Determine the [x, y] coordinate at the center of the cell enclosing the given text.  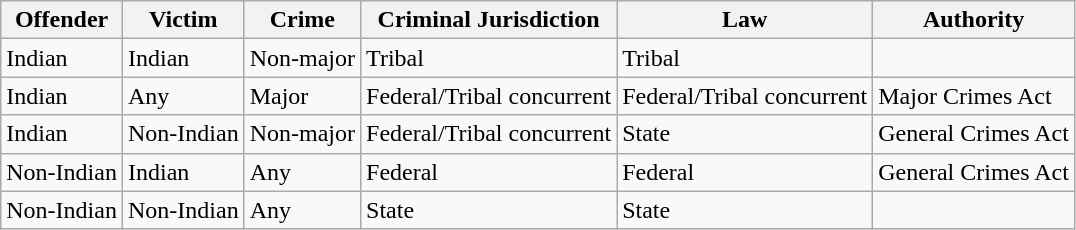
Major Crimes Act [974, 96]
Criminal Jurisdiction [489, 20]
Authority [974, 20]
Law [745, 20]
Major [302, 96]
Crime [302, 20]
Victim [183, 20]
Offender [62, 20]
